Identify which cell holds the provided text, then report its (X, Y) central coordinate. 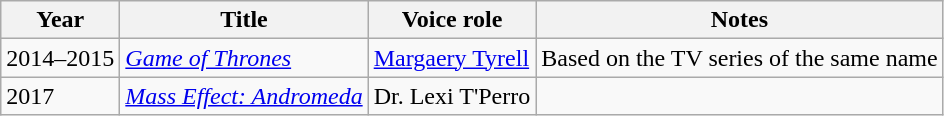
Game of Thrones (244, 58)
Year (60, 20)
Title (244, 20)
2014–2015 (60, 58)
Voice role (452, 20)
Based on the TV series of the same name (740, 58)
Dr. Lexi T'Perro (452, 96)
Margaery Tyrell (452, 58)
Mass Effect: Andromeda (244, 96)
Notes (740, 20)
2017 (60, 96)
